From the cell containing the given text, extract its center point as (X, Y) coordinate. 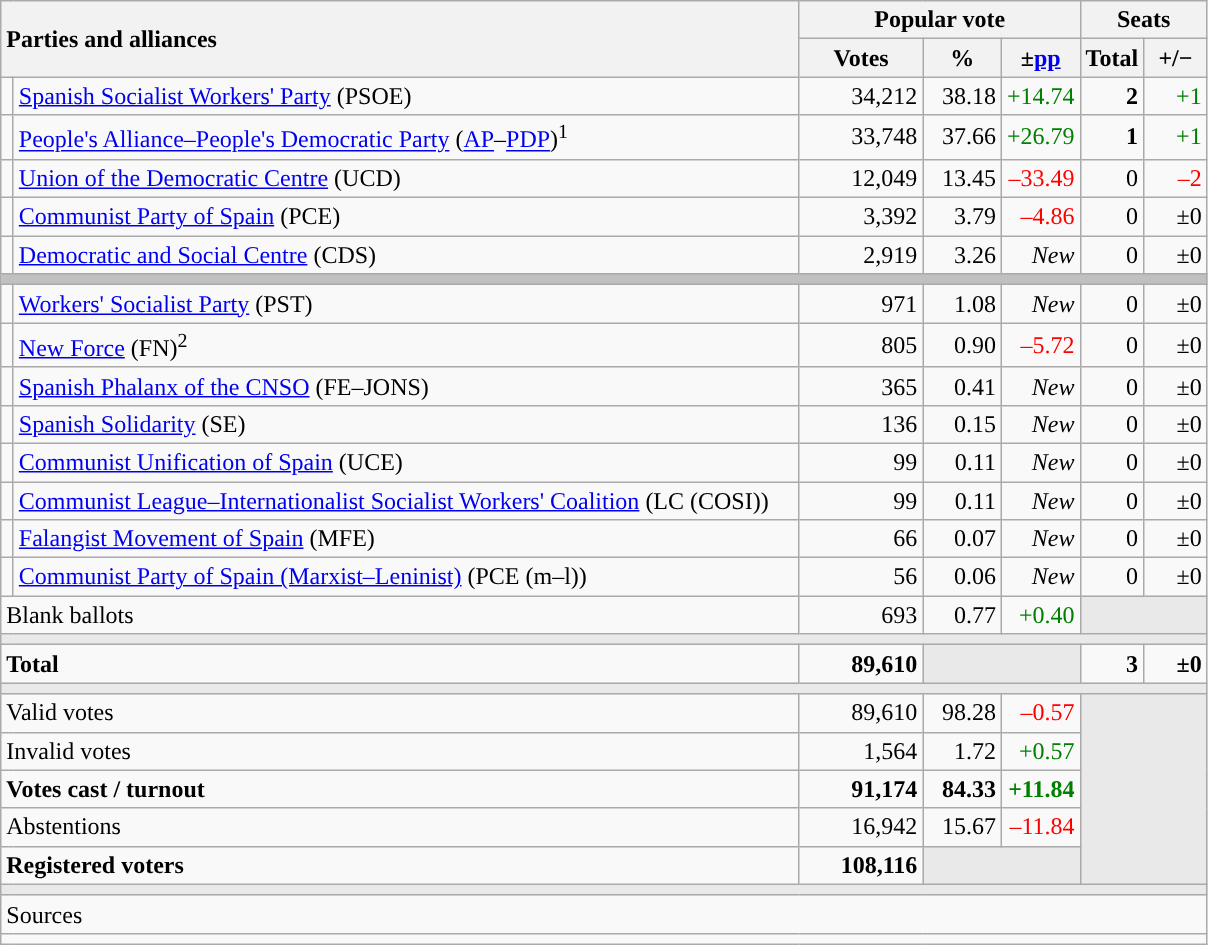
+0.57 (1040, 751)
56 (861, 577)
98.28 (962, 713)
Communist Party of Spain (PCE) (406, 217)
–5.72 (1040, 346)
971 (861, 304)
Popular vote (940, 20)
±pp (1040, 58)
13.45 (962, 178)
1 (1112, 138)
2,919 (861, 255)
0.06 (962, 577)
+11.84 (1040, 789)
–0.57 (1040, 713)
Workers' Socialist Party (PST) (406, 304)
Votes cast / turnout (400, 789)
0.77 (962, 615)
Falangist Movement of Spain (MFE) (406, 539)
Votes (861, 58)
365 (861, 386)
–2 (1176, 178)
805 (861, 346)
+14.74 (1040, 96)
New Force (FN)2 (406, 346)
–33.49 (1040, 178)
% (962, 58)
+/− (1176, 58)
Registered voters (400, 865)
34,212 (861, 96)
Union of the Democratic Centre (UCD) (406, 178)
Seats (1144, 20)
0.41 (962, 386)
3.79 (962, 217)
0.15 (962, 424)
66 (861, 539)
3.26 (962, 255)
People's Alliance–People's Democratic Party (AP–PDP)1 (406, 138)
1.08 (962, 304)
Valid votes (400, 713)
Communist Unification of Spain (UCE) (406, 462)
Communist Party of Spain (Marxist–Leninist) (PCE (m–l)) (406, 577)
84.33 (962, 789)
16,942 (861, 827)
15.67 (962, 827)
–11.84 (1040, 827)
Invalid votes (400, 751)
Spanish Solidarity (SE) (406, 424)
Spanish Phalanx of the CNSO (FE–JONS) (406, 386)
Communist League–Internationalist Socialist Workers' Coalition (LC (COSI)) (406, 501)
1.72 (962, 751)
3 (1112, 664)
Sources (604, 914)
37.66 (962, 138)
12,049 (861, 178)
0.90 (962, 346)
38.18 (962, 96)
Parties and alliances (400, 39)
1,564 (861, 751)
3,392 (861, 217)
91,174 (861, 789)
Blank ballots (400, 615)
0.07 (962, 539)
+0.40 (1040, 615)
Democratic and Social Centre (CDS) (406, 255)
+26.79 (1040, 138)
Abstentions (400, 827)
–4.86 (1040, 217)
108,116 (861, 865)
136 (861, 424)
693 (861, 615)
33,748 (861, 138)
Spanish Socialist Workers' Party (PSOE) (406, 96)
2 (1112, 96)
